Identify which cell holds the provided text, then report its (X, Y) central coordinate. 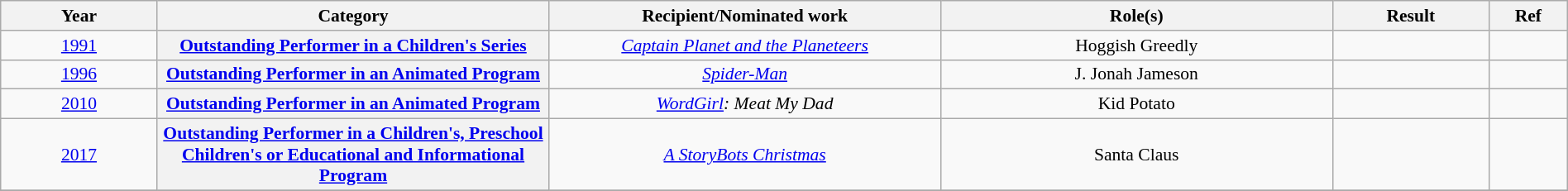
1991 (79, 45)
Captain Planet and the Planeteers (745, 45)
Spider-Man (745, 74)
Role(s) (1136, 16)
Kid Potato (1136, 104)
Ref (1528, 16)
2010 (79, 104)
Santa Claus (1136, 155)
WordGirl: Meat My Dad (745, 104)
Recipient/Nominated work (745, 16)
Category (353, 16)
1996 (79, 74)
Outstanding Performer in a Children's Series (353, 45)
Hoggish Greedly (1136, 45)
A StoryBots Christmas (745, 155)
J. Jonah Jameson (1136, 74)
Year (79, 16)
Outstanding Performer in a Children's, Preschool Children's or Educational and Informational Program (353, 155)
2017 (79, 155)
Result (1411, 16)
